Locate the cell with the specified text and output its (x, y) center coordinate. 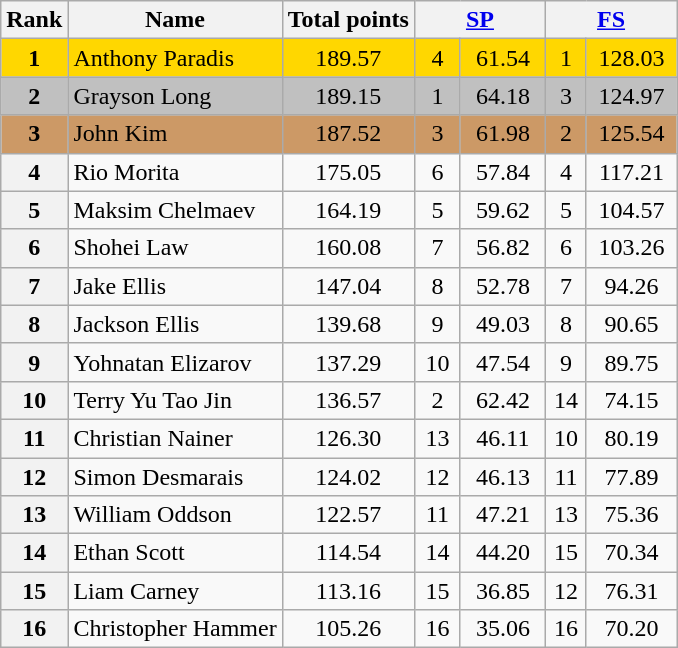
89.75 (631, 362)
FS (612, 20)
94.26 (631, 286)
Terry Yu Tao Jin (175, 400)
175.05 (348, 172)
80.19 (631, 438)
70.20 (631, 629)
189.57 (348, 58)
57.84 (502, 172)
Grayson Long (175, 96)
139.68 (348, 324)
59.62 (502, 210)
114.54 (348, 553)
70.34 (631, 553)
113.16 (348, 591)
Rio Morita (175, 172)
74.15 (631, 400)
Yohnatan Elizarov (175, 362)
128.03 (631, 58)
William Oddson (175, 515)
75.36 (631, 515)
Name (175, 20)
187.52 (348, 134)
47.21 (502, 515)
Christopher Hammer (175, 629)
SP (480, 20)
126.30 (348, 438)
64.18 (502, 96)
36.85 (502, 591)
103.26 (631, 248)
Total points (348, 20)
Jake Ellis (175, 286)
Christian Nainer (175, 438)
56.82 (502, 248)
160.08 (348, 248)
Anthony Paradis (175, 58)
61.54 (502, 58)
52.78 (502, 286)
147.04 (348, 286)
105.26 (348, 629)
Ethan Scott (175, 553)
Shohei Law (175, 248)
137.29 (348, 362)
124.02 (348, 477)
136.57 (348, 400)
61.98 (502, 134)
189.15 (348, 96)
77.89 (631, 477)
122.57 (348, 515)
164.19 (348, 210)
35.06 (502, 629)
49.03 (502, 324)
46.11 (502, 438)
Liam Carney (175, 591)
47.54 (502, 362)
Jackson Ellis (175, 324)
117.21 (631, 172)
90.65 (631, 324)
John Kim (175, 134)
124.97 (631, 96)
46.13 (502, 477)
62.42 (502, 400)
Simon Desmarais (175, 477)
44.20 (502, 553)
125.54 (631, 134)
Rank (34, 20)
Maksim Chelmaev (175, 210)
76.31 (631, 591)
104.57 (631, 210)
